For the text-containing cell, return its midpoint in [X, Y] coordinate format. 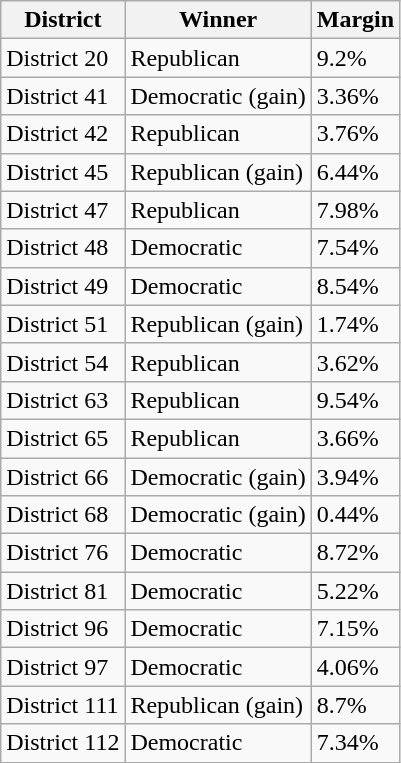
District 47 [63, 210]
District 111 [63, 705]
8.72% [355, 553]
9.54% [355, 400]
5.22% [355, 591]
8.7% [355, 705]
3.76% [355, 134]
District 66 [63, 477]
7.98% [355, 210]
District 97 [63, 667]
9.2% [355, 58]
7.15% [355, 629]
District [63, 20]
Margin [355, 20]
Winner [218, 20]
District 42 [63, 134]
District 96 [63, 629]
8.54% [355, 286]
7.54% [355, 248]
District 65 [63, 438]
District 48 [63, 248]
0.44% [355, 515]
District 45 [63, 172]
3.94% [355, 477]
District 81 [63, 591]
6.44% [355, 172]
7.34% [355, 743]
District 41 [63, 96]
4.06% [355, 667]
3.66% [355, 438]
1.74% [355, 324]
District 76 [63, 553]
District 54 [63, 362]
District 49 [63, 286]
District 20 [63, 58]
District 68 [63, 515]
District 112 [63, 743]
District 51 [63, 324]
3.62% [355, 362]
District 63 [63, 400]
3.36% [355, 96]
